Capture the cell that displays the provided text and extract its [X, Y] central coordinate. 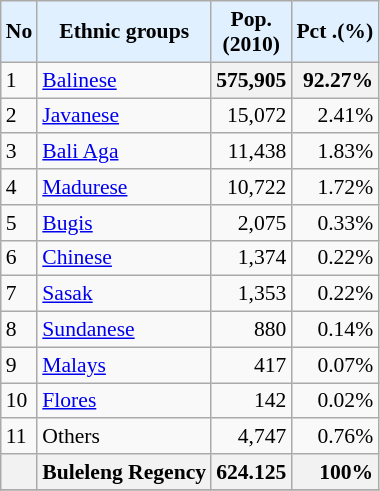
Sasak [124, 294]
Bugis [124, 223]
0.14% [334, 330]
1.83% [334, 152]
100% [334, 472]
6 [20, 258]
9 [20, 365]
142 [251, 401]
880 [251, 330]
No [20, 32]
Malays [124, 365]
Flores [124, 401]
Chinese [124, 258]
Buleleng Regency [124, 472]
2,075 [251, 223]
Sundanese [124, 330]
Others [124, 437]
0.33% [334, 223]
1.72% [334, 187]
11,438 [251, 152]
2.41% [334, 116]
4 [20, 187]
4,747 [251, 437]
1,374 [251, 258]
Pop. (2010) [251, 32]
5 [20, 223]
15,072 [251, 116]
Madurese [124, 187]
10 [20, 401]
11 [20, 437]
Bali Aga [124, 152]
3 [20, 152]
1 [20, 80]
575,905 [251, 80]
0.07% [334, 365]
Javanese [124, 116]
Pct .(%) [334, 32]
1,353 [251, 294]
Balinese [124, 80]
7 [20, 294]
2 [20, 116]
92.27% [334, 80]
8 [20, 330]
0.76% [334, 437]
Ethnic groups [124, 32]
0.02% [334, 401]
417 [251, 365]
624.125 [251, 472]
10,722 [251, 187]
